Extract the (x, y) coordinate from the center of the cell holding the provided text.  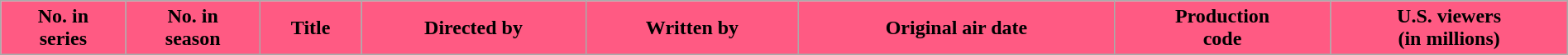
Productioncode (1222, 28)
Written by (692, 28)
No. inseries (63, 28)
No. inseason (193, 28)
U.S. viewers (in millions) (1449, 28)
Directed by (473, 28)
Original air date (956, 28)
Title (310, 28)
